Find where the given text appears and provide that cell's center as (x, y) coordinate. 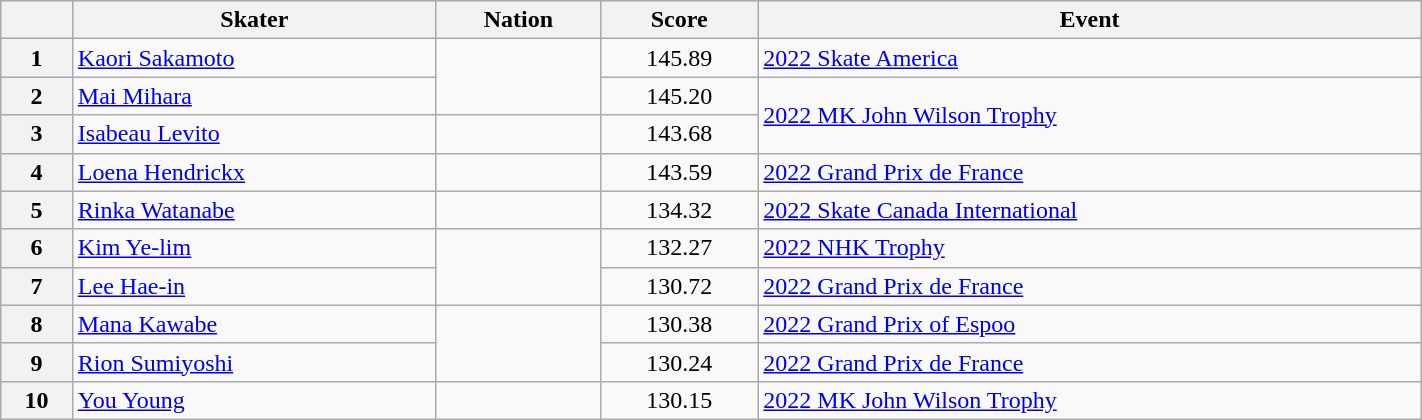
134.32 (680, 210)
2 (37, 96)
Skater (254, 20)
2022 Grand Prix of Espoo (1090, 324)
Nation (518, 20)
2022 Skate America (1090, 58)
1 (37, 58)
143.68 (680, 134)
5 (37, 210)
4 (37, 172)
9 (37, 362)
143.59 (680, 172)
Mana Kawabe (254, 324)
7 (37, 286)
3 (37, 134)
6 (37, 248)
Isabeau Levito (254, 134)
130.38 (680, 324)
Kim Ye-lim (254, 248)
8 (37, 324)
Kaori Sakamoto (254, 58)
Score (680, 20)
Rion Sumiyoshi (254, 362)
Loena Hendrickx (254, 172)
130.72 (680, 286)
2022 Skate Canada International (1090, 210)
Event (1090, 20)
You Young (254, 400)
Mai Mihara (254, 96)
2022 NHK Trophy (1090, 248)
145.20 (680, 96)
Rinka Watanabe (254, 210)
130.15 (680, 400)
130.24 (680, 362)
145.89 (680, 58)
10 (37, 400)
Lee Hae-in (254, 286)
132.27 (680, 248)
